Find where the given text appears and provide that cell's center as (x, y) coordinate. 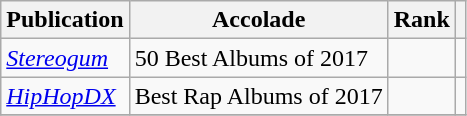
Stereogum (65, 58)
HipHopDX (65, 96)
Best Rap Albums of 2017 (258, 96)
Accolade (258, 20)
50 Best Albums of 2017 (258, 58)
Publication (65, 20)
Rank (422, 20)
